From the cell containing the given text, extract its center point as [x, y] coordinate. 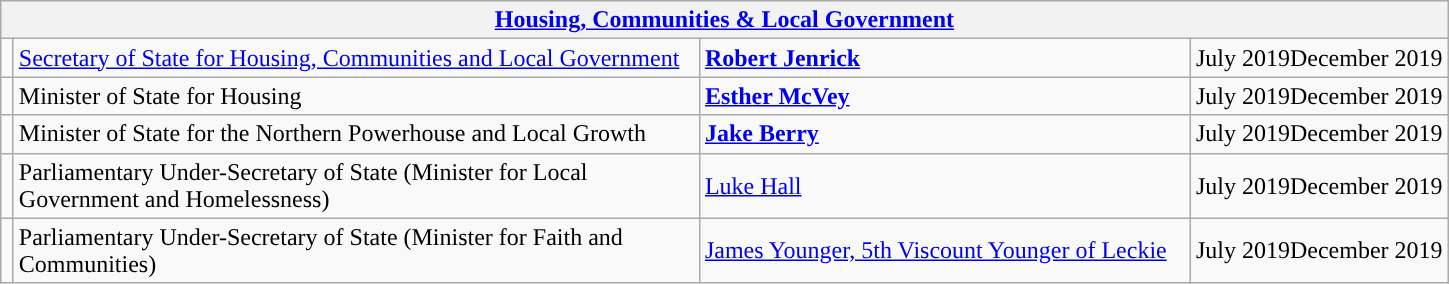
Minister of State for Housing [356, 96]
James Younger, 5th Viscount Younger of Leckie [944, 250]
Parliamentary Under-Secretary of State (Minister for Faith and Communities) [356, 250]
Esther McVey [944, 96]
Jake Berry [944, 134]
Secretary of State for Housing, Communities and Local Government [356, 58]
Parliamentary Under-Secretary of State (Minister for Local Government and Homelessness) [356, 186]
Luke Hall [944, 186]
Robert Jenrick [944, 58]
Minister of State for the Northern Powerhouse and Local Growth [356, 134]
Housing, Communities & Local Government [724, 20]
